From the cell containing the given text, extract its center point as [X, Y] coordinate. 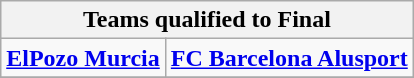
FC Barcelona Alusport [289, 58]
ElPozo Murcia [84, 58]
Teams qualified to Final [208, 20]
